Return the (X, Y) coordinate for the center point of the cell that contains the specified text.  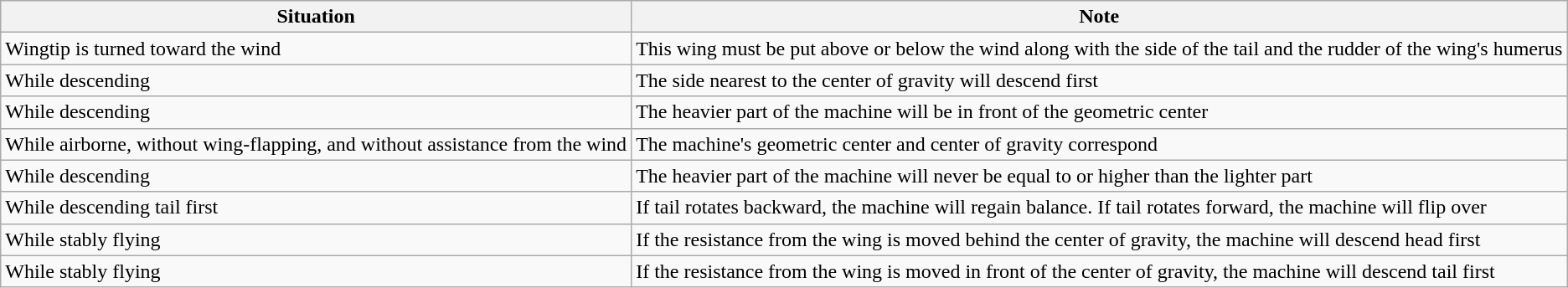
While airborne, without wing-flapping, and without assistance from the wind (317, 144)
The machine's geometric center and center of gravity correspond (1099, 144)
The side nearest to the center of gravity will descend first (1099, 80)
While descending tail first (317, 208)
This wing must be put above or below the wind along with the side of the tail and the rudder of the wing's humerus (1099, 49)
The heavier part of the machine will be in front of the geometric center (1099, 112)
If the resistance from the wing is moved in front of the center of gravity, the machine will descend tail first (1099, 271)
The heavier part of the machine will never be equal to or higher than the lighter part (1099, 176)
Note (1099, 17)
If the resistance from the wing is moved behind the center of gravity, the machine will descend head first (1099, 239)
If tail rotates backward, the machine will regain balance. If tail rotates forward, the machine will flip over (1099, 208)
Wingtip is turned toward the wind (317, 49)
Situation (317, 17)
